Locate the cell with the specified text and output its [X, Y] center coordinate. 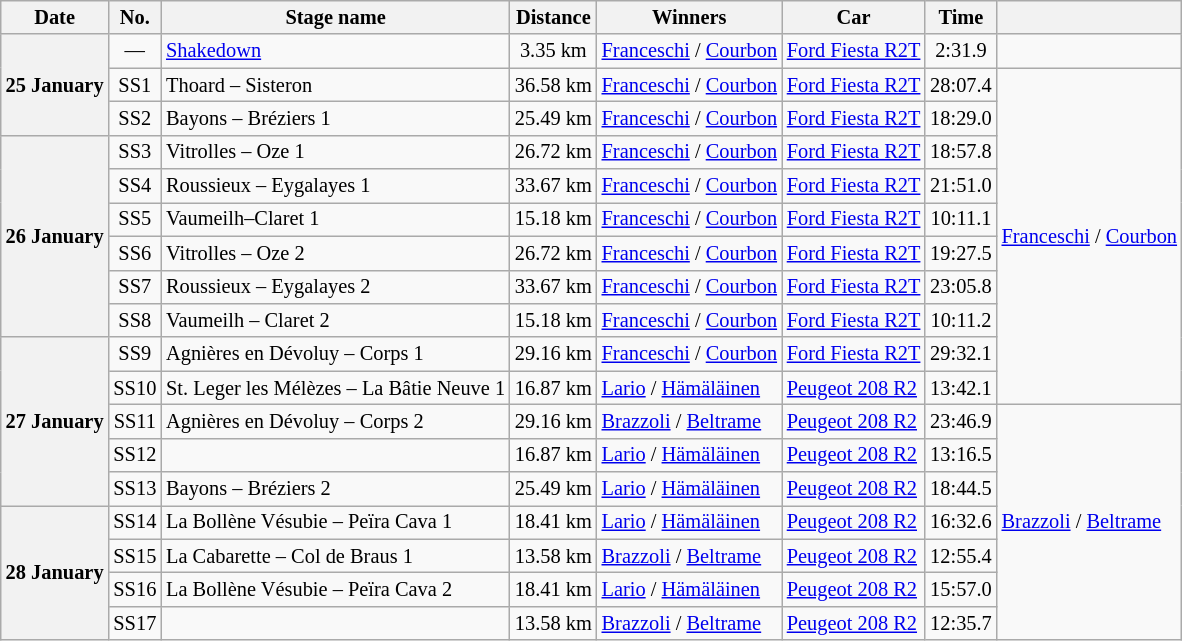
18:44.5 [960, 489]
SS11 [134, 421]
Bayons – Bréziers 1 [336, 118]
26 January [55, 236]
19:27.5 [960, 253]
Bayons – Bréziers 2 [336, 489]
27 January [55, 421]
21:51.0 [960, 186]
10:11.2 [960, 320]
Date [55, 17]
La Bollène Vésubie – Peïra Cava 2 [336, 589]
Stage name [336, 17]
Agnières en Dévoluy – Corps 2 [336, 421]
SS8 [134, 320]
28:07.4 [960, 85]
No. [134, 17]
SS6 [134, 253]
SS4 [134, 186]
Vitrolles – Oze 2 [336, 253]
SS16 [134, 589]
La Bollène Vésubie – Peïra Cava 1 [336, 522]
SS9 [134, 354]
SS13 [134, 489]
13:42.1 [960, 388]
12:55.4 [960, 556]
Thoard – Sisteron [336, 85]
Roussieux – Eygalayes 1 [336, 186]
2:31.9 [960, 51]
Winners [690, 17]
12:35.7 [960, 623]
10:11.1 [960, 219]
25 January [55, 84]
18:57.8 [960, 152]
Shakedown [336, 51]
3.35 km [554, 51]
SS3 [134, 152]
SS17 [134, 623]
St. Leger les Mélèzes – La Bâtie Neuve 1 [336, 388]
Distance [554, 17]
— [134, 51]
SS7 [134, 287]
28 January [55, 572]
SS14 [134, 522]
SS10 [134, 388]
23:05.8 [960, 287]
SS2 [134, 118]
Vaumeilh – Claret 2 [336, 320]
18:29.0 [960, 118]
SS1 [134, 85]
36.58 km [554, 85]
Time [960, 17]
23:46.9 [960, 421]
Car [854, 17]
29:32.1 [960, 354]
Roussieux – Eygalayes 2 [336, 287]
Vaumeilh–Claret 1 [336, 219]
La Cabarette – Col de Braus 1 [336, 556]
16:32.6 [960, 522]
SS12 [134, 455]
SS5 [134, 219]
Agnières en Dévoluy – Corps 1 [336, 354]
SS15 [134, 556]
13:16.5 [960, 455]
15:57.0 [960, 589]
Vitrolles – Oze 1 [336, 152]
